Detect which cell encompasses the target text, then output its (X, Y) center coordinate. 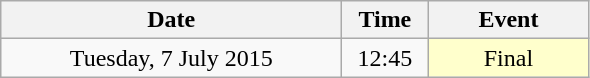
12:45 (385, 58)
Tuesday, 7 July 2015 (172, 58)
Time (385, 20)
Final (508, 58)
Event (508, 20)
Date (172, 20)
